Extract the (x, y) coordinate from the center of the cell holding the provided text.  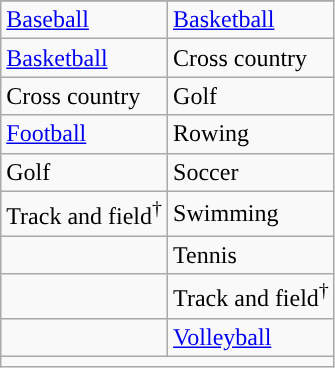
Tennis (252, 255)
Rowing (252, 134)
Volleyball (252, 337)
Swimming (252, 214)
Soccer (252, 172)
Baseball (84, 20)
Football (84, 134)
